Pinpoint the cell where the given text exists, returning its (x, y) midpoint coordinate. 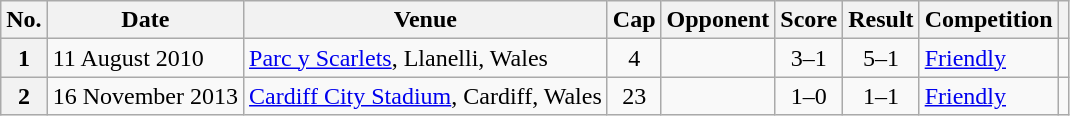
2 (24, 96)
3–1 (809, 58)
16 November 2013 (145, 96)
Score (809, 20)
Venue (426, 20)
Cap (634, 20)
Result (881, 20)
Cardiff City Stadium, Cardiff, Wales (426, 96)
1 (24, 58)
4 (634, 58)
5–1 (881, 58)
1–0 (809, 96)
Parc y Scarlets, Llanelli, Wales (426, 58)
No. (24, 20)
Competition (988, 20)
Date (145, 20)
1–1 (881, 96)
23 (634, 96)
Opponent (718, 20)
11 August 2010 (145, 58)
